Capture the cell that displays the provided text and extract its (x, y) central coordinate. 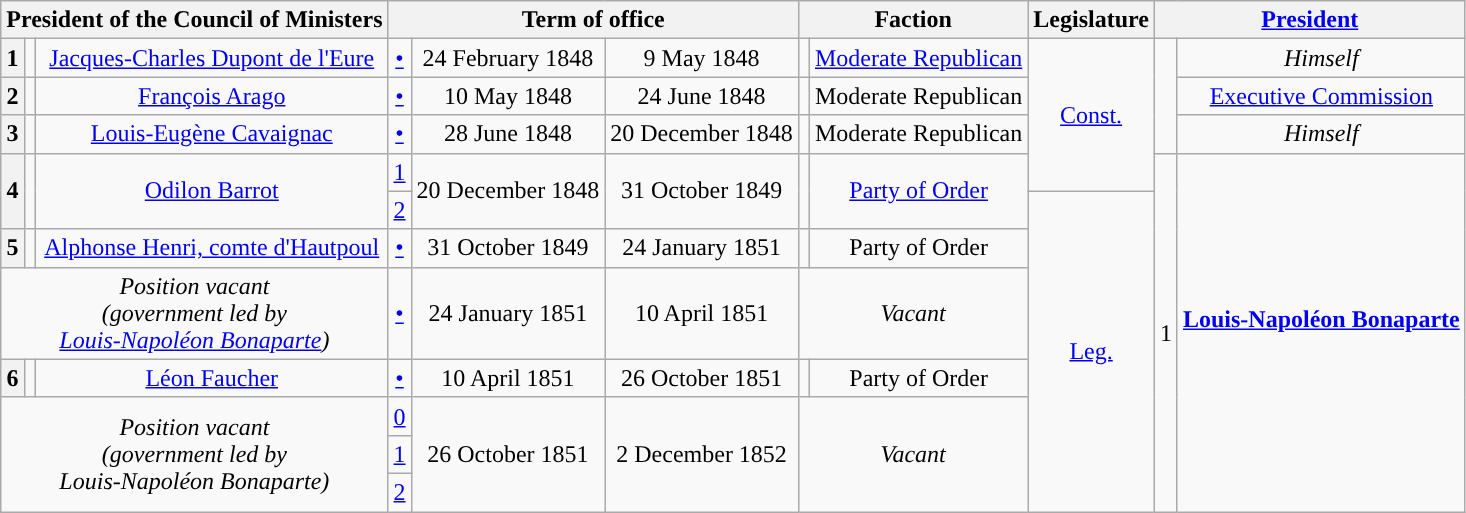
Term of office (593, 20)
President (1310, 20)
Leg. (1092, 351)
President of the Council of Ministers (194, 20)
3 (12, 134)
4 (12, 191)
9 May 1848 (702, 58)
Faction (912, 20)
Léon Faucher (212, 378)
6 (12, 378)
24 June 1848 (702, 96)
François Arago (212, 96)
Jacques-Charles Dupont de l'Eure (212, 58)
24 February 1848 (508, 58)
5 (12, 248)
10 May 1848 (508, 96)
Alphonse Henri, comte d'Hautpoul (212, 248)
0 (400, 416)
Legislature (1092, 20)
Executive Commission (1321, 96)
Louis-Napoléon Bonaparte (1321, 332)
2 December 1852 (702, 454)
Louis-Eugène Cavaignac (212, 134)
Const. (1092, 115)
Odilon Barrot (212, 191)
28 June 1848 (508, 134)
